Pinpoint the cell where the given text exists, returning its [X, Y] midpoint coordinate. 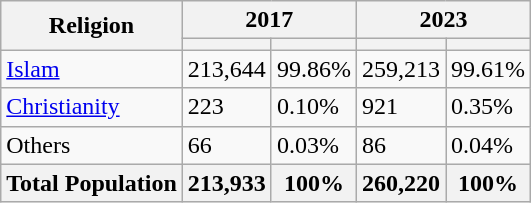
213,644 [226, 69]
Christianity [92, 107]
0.04% [488, 145]
213,933 [226, 183]
99.86% [314, 69]
921 [400, 107]
86 [400, 145]
0.10% [314, 107]
66 [226, 145]
2023 [443, 20]
0.03% [314, 145]
260,220 [400, 183]
259,213 [400, 69]
Others [92, 145]
2017 [269, 20]
0.35% [488, 107]
99.61% [488, 69]
Religion [92, 26]
223 [226, 107]
Islam [92, 69]
Total Population [92, 183]
